Identify which cell holds the provided text, then report its [X, Y] central coordinate. 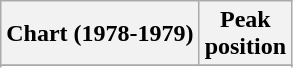
Chart (1978-1979) [100, 34]
Peakposition [245, 34]
